From the cell containing the given text, extract its center point as [x, y] coordinate. 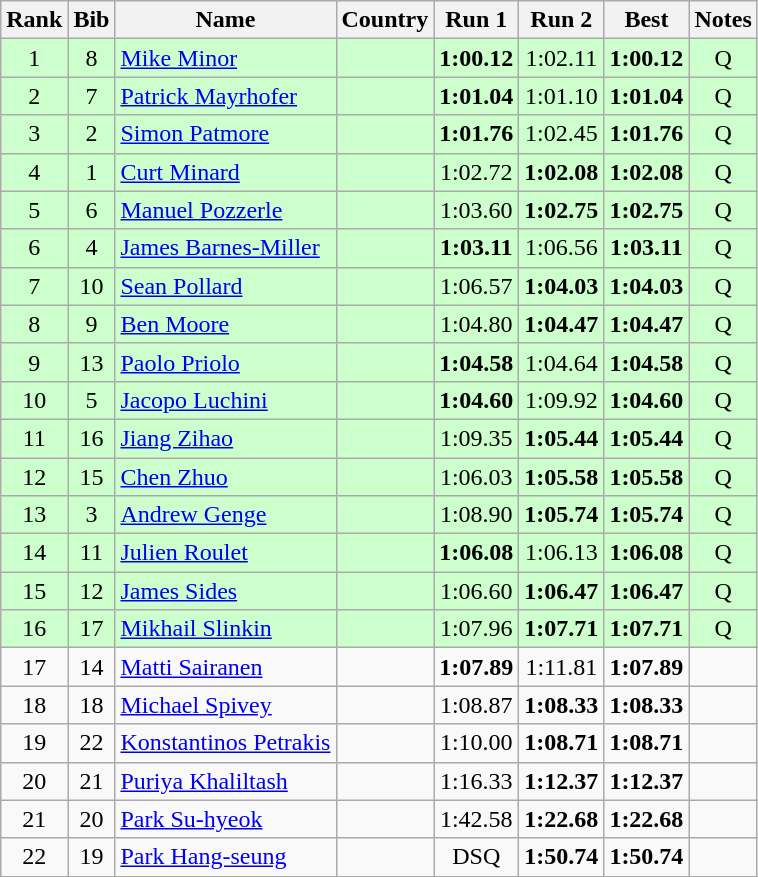
Simon Patmore [226, 134]
Country [385, 20]
1:06.03 [476, 477]
1:06.56 [562, 248]
1:42.58 [476, 819]
Best [646, 20]
1:06.13 [562, 553]
1:04.64 [562, 362]
Andrew Genge [226, 515]
Chen Zhuo [226, 477]
1:11.81 [562, 667]
Konstantinos Petrakis [226, 743]
Name [226, 20]
DSQ [476, 857]
1:06.57 [476, 286]
1:03.60 [476, 210]
1:09.35 [476, 438]
1:02.72 [476, 172]
Puriya Khaliltash [226, 781]
1:10.00 [476, 743]
Jiang Zihao [226, 438]
Paolo Priolo [226, 362]
Run 1 [476, 20]
1:01.10 [562, 96]
Jacopo Luchini [226, 400]
Rank [34, 20]
1:02.11 [562, 58]
James Sides [226, 591]
Mikhail Slinkin [226, 629]
James Barnes-Miller [226, 248]
Ben Moore [226, 324]
1:04.80 [476, 324]
1:16.33 [476, 781]
Julien Roulet [226, 553]
Sean Pollard [226, 286]
Manuel Pozzerle [226, 210]
Curt Minard [226, 172]
Mike Minor [226, 58]
1:09.92 [562, 400]
Matti Sairanen [226, 667]
Run 2 [562, 20]
Michael Spivey [226, 705]
1:08.90 [476, 515]
1:07.96 [476, 629]
Bib [92, 20]
Notes [723, 20]
Park Hang-seung [226, 857]
1:06.60 [476, 591]
1:08.87 [476, 705]
1:02.45 [562, 134]
Park Su-hyeok [226, 819]
Patrick Mayrhofer [226, 96]
